Scan for the cell matching the given text and deliver its [x, y] coordinate at center. 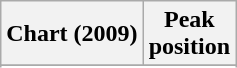
Chart (2009) [72, 34]
Peakposition [189, 34]
